Search for the cell housing the specified text and yield its [x, y] center coordinate. 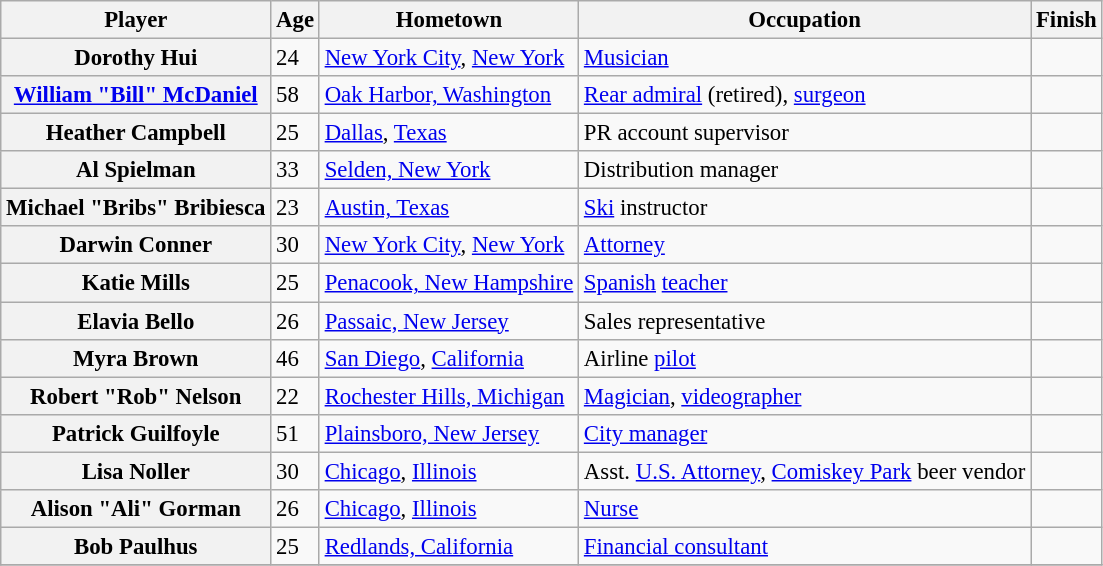
Heather Campbell [136, 133]
Robert "Rob" Nelson [136, 396]
Michael "Bribs" Bribiesca [136, 208]
Occupation [805, 20]
22 [296, 396]
Age [296, 20]
Penacook, New Hampshire [448, 283]
Spanish teacher [805, 283]
City manager [805, 433]
Asst. U.S. Attorney, Comiskey Park beer vendor [805, 471]
Lisa Noller [136, 471]
Patrick Guilfoyle [136, 433]
Magician, videographer [805, 396]
Sales representative [805, 321]
51 [296, 433]
Attorney [805, 245]
Elavia Bello [136, 321]
William "Bill" McDaniel [136, 95]
Katie Mills [136, 283]
Plainsboro, New Jersey [448, 433]
Hometown [448, 20]
Ski instructor [805, 208]
Al Spielman [136, 170]
Austin, Texas [448, 208]
PR account supervisor [805, 133]
Nurse [805, 509]
Darwin Conner [136, 245]
33 [296, 170]
Rochester Hills, Michigan [448, 396]
24 [296, 58]
23 [296, 208]
Financial consultant [805, 546]
Musician [805, 58]
Redlands, California [448, 546]
Rear admiral (retired), surgeon [805, 95]
Airline pilot [805, 358]
Finish [1066, 20]
Passaic, New Jersey [448, 321]
San Diego, California [448, 358]
46 [296, 358]
Player [136, 20]
Bob Paulhus [136, 546]
Oak Harbor, Washington [448, 95]
Myra Brown [136, 358]
Distribution manager [805, 170]
Dorothy Hui [136, 58]
Selden, New York [448, 170]
58 [296, 95]
Dallas, Texas [448, 133]
Alison "Ali" Gorman [136, 509]
